Locate the cell with the specified text and output its [X, Y] center coordinate. 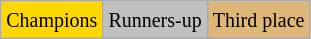
Champions [52, 20]
Runners-up [155, 20]
Third place [258, 20]
